Search for the cell housing the specified text and yield its (X, Y) center coordinate. 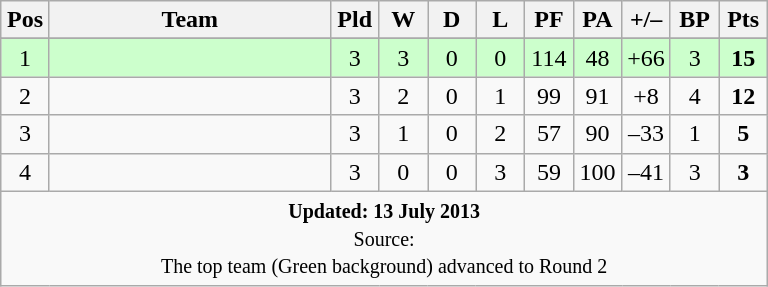
L (500, 20)
D (452, 20)
Updated: 13 July 2013Source: The top team (Green background) advanced to Round 2 (384, 238)
48 (598, 58)
99 (550, 96)
Pts (744, 20)
90 (598, 134)
59 (550, 172)
PF (550, 20)
+8 (646, 96)
W (404, 20)
114 (550, 58)
–41 (646, 172)
15 (744, 58)
5 (744, 134)
12 (744, 96)
Pld (354, 20)
+/– (646, 20)
+66 (646, 58)
BP (694, 20)
–33 (646, 134)
57 (550, 134)
Team (190, 20)
PA (598, 20)
91 (598, 96)
Pos (26, 20)
100 (598, 172)
